Locate the cell with the specified text and output its [X, Y] center coordinate. 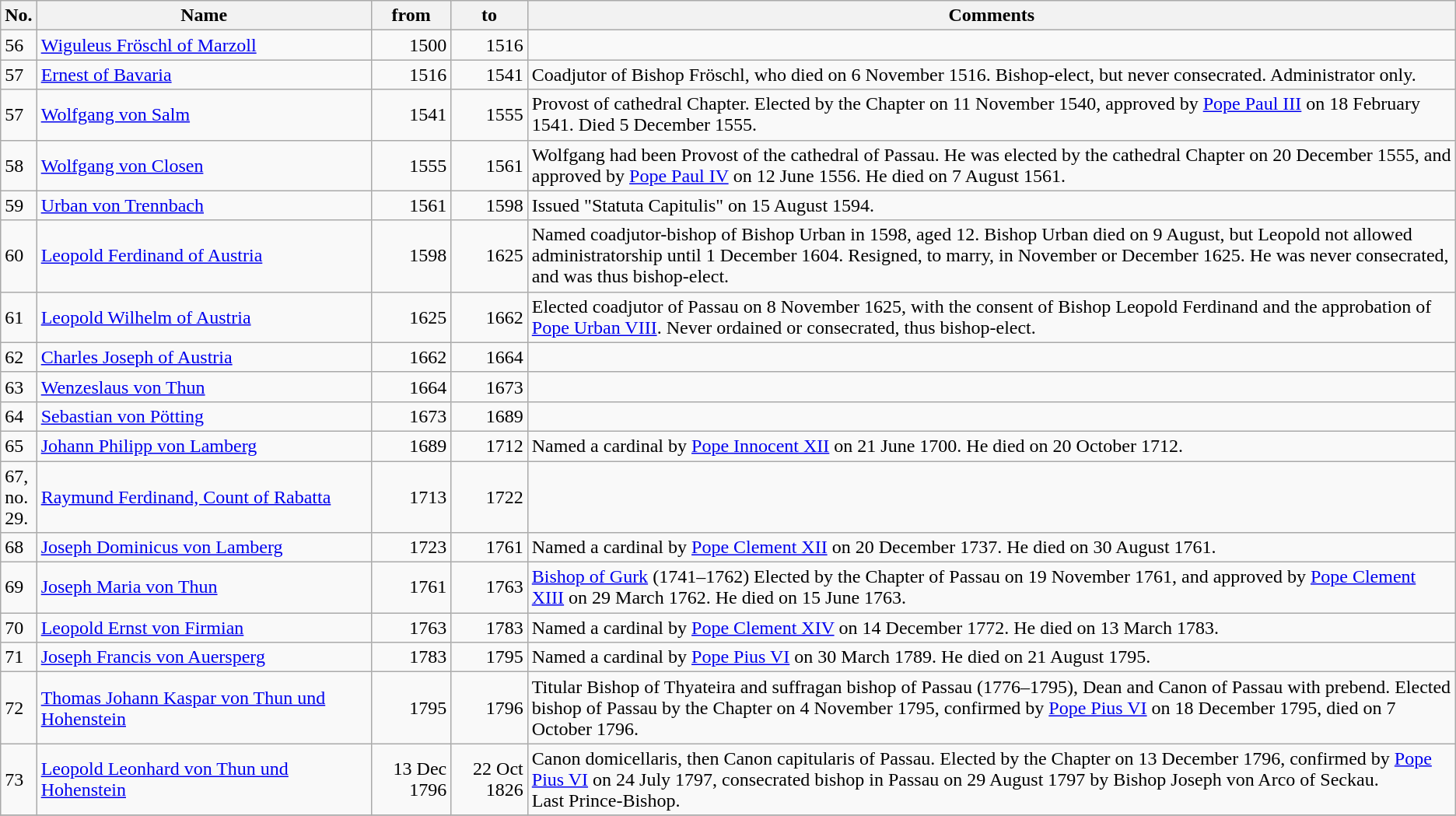
Joseph Francis von Auersperg [204, 657]
Johann Philipp von Lamberg [204, 446]
1796 [489, 708]
to [489, 16]
Charles Joseph of Austria [204, 357]
Joseph Dominicus von Lamberg [204, 548]
1723 [411, 548]
Wiguleus Fröschl of Marzoll [204, 45]
65 [19, 446]
Named a cardinal by Pope Pius VI on 30 March 1789. He died on 21 August 1795. [991, 657]
60 [19, 256]
Coadjutor of Bishop Fröschl, who died on 6 November 1516. Bishop-elect, but never consecrated. Administrator only. [991, 75]
63 [19, 387]
59 [19, 205]
from [411, 16]
1712 [489, 446]
Provost of cathedral Chapter. Elected by the Chapter on 11 November 1540, approved by Pope Paul III on 18 February 1541. Died 5 December 1555. [991, 115]
13 Dec 1796 [411, 779]
Ernest of Bavaria [204, 75]
64 [19, 416]
69 [19, 588]
61 [19, 317]
Raymund Ferdinand, Count of Rabatta [204, 496]
Thomas Johann Kaspar von Thun und Hohenstein [204, 708]
No. [19, 16]
Named a cardinal by Pope Clement XIV on 14 December 1772. He died on 13 March 1783. [991, 628]
62 [19, 357]
70 [19, 628]
Joseph Maria von Thun [204, 588]
Leopold Ernst von Firmian [204, 628]
Leopold Leonhard von Thun und Hohenstein [204, 779]
1500 [411, 45]
Wenzeslaus von Thun [204, 387]
22 Oct 1826 [489, 779]
71 [19, 657]
73 [19, 779]
68 [19, 548]
1722 [489, 496]
Issued "Statuta Capitulis" on 15 August 1594. [991, 205]
58 [19, 165]
56 [19, 45]
Named a cardinal by Pope Innocent XII on 21 June 1700. He died on 20 October 1712. [991, 446]
67, no. 29. [19, 496]
Leopold Wilhelm of Austria [204, 317]
Urban von Trennbach [204, 205]
72 [19, 708]
Name [204, 16]
Wolfgang von Salm [204, 115]
Leopold Ferdinand of Austria [204, 256]
Comments [991, 16]
1713 [411, 496]
Sebastian von Pötting [204, 416]
Named a cardinal by Pope Clement XII on 20 December 1737. He died on 30 August 1761. [991, 548]
Wolfgang von Closen [204, 165]
